Locate the cell with the specified text and output its (x, y) center coordinate. 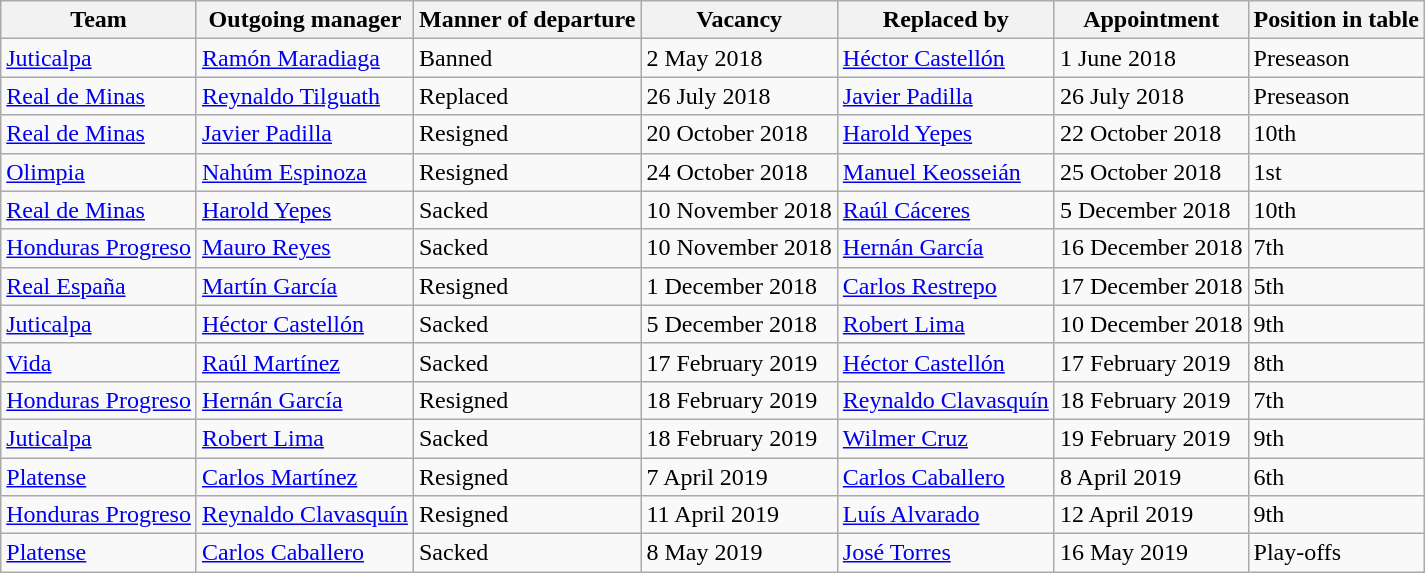
1 June 2018 (1151, 58)
7 April 2019 (739, 477)
Real España (99, 286)
Raúl Martínez (304, 362)
24 October 2018 (739, 172)
Carlos Martínez (304, 477)
José Torres (946, 553)
25 October 2018 (1151, 172)
Team (99, 20)
11 April 2019 (739, 515)
Reynaldo Tilguath (304, 96)
Luís Alvarado (946, 515)
16 May 2019 (1151, 553)
Raúl Cáceres (946, 210)
Martín García (304, 286)
Play-offs (1336, 553)
Appointment (1151, 20)
Carlos Restrepo (946, 286)
19 February 2019 (1151, 438)
17 December 2018 (1151, 286)
Replaced (526, 96)
1st (1336, 172)
8 May 2019 (739, 553)
16 December 2018 (1151, 248)
Manner of departure (526, 20)
6th (1336, 477)
10 December 2018 (1151, 324)
Manuel Keosseián (946, 172)
8th (1336, 362)
Ramón Maradiaga (304, 58)
Olimpia (99, 172)
8 April 2019 (1151, 477)
Vida (99, 362)
5th (1336, 286)
2 May 2018 (739, 58)
Wilmer Cruz (946, 438)
20 October 2018 (739, 134)
12 April 2019 (1151, 515)
22 October 2018 (1151, 134)
Nahúm Espinoza (304, 172)
1 December 2018 (739, 286)
Vacancy (739, 20)
Replaced by (946, 20)
Banned (526, 58)
Outgoing manager (304, 20)
Position in table (1336, 20)
Mauro Reyes (304, 248)
